Identify which cell holds the provided text, then report its (x, y) central coordinate. 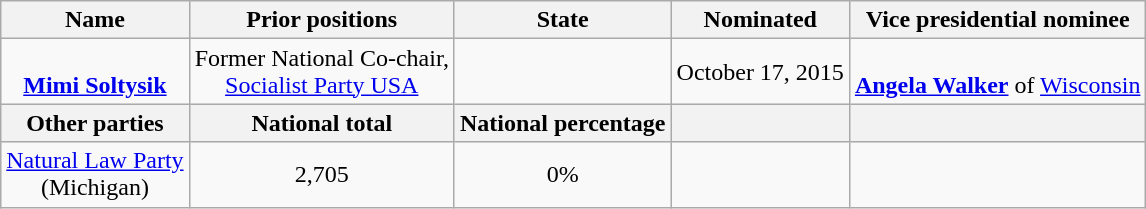
Angela Walker of Wisconsin (998, 72)
Mimi Soltysik (95, 72)
Other parties (95, 123)
Name (95, 20)
2,705 (322, 174)
State (562, 20)
Natural Law Party (Michigan) (95, 174)
Former National Co-chair,Socialist Party USA (322, 72)
National percentage (562, 123)
October 17, 2015 (760, 72)
Nominated (760, 20)
Vice presidential nominee (998, 20)
0% (562, 174)
Prior positions (322, 20)
National total (322, 123)
